Detect which cell encompasses the target text, then output its [x, y] center coordinate. 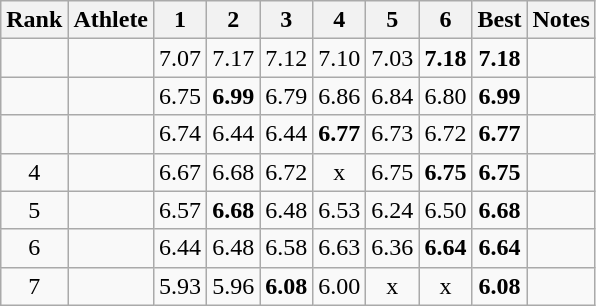
6.00 [340, 286]
7 [34, 286]
6.63 [340, 248]
6.24 [392, 210]
6.53 [340, 210]
Best [500, 20]
6.84 [392, 96]
6.57 [180, 210]
6.79 [286, 96]
6.86 [340, 96]
6.74 [180, 134]
5.96 [234, 286]
6.73 [392, 134]
2 [234, 20]
5.93 [180, 286]
Athlete [111, 20]
3 [286, 20]
Rank [34, 20]
6.58 [286, 248]
7.12 [286, 58]
7.10 [340, 58]
7.03 [392, 58]
6.80 [446, 96]
7.07 [180, 58]
Notes [561, 20]
6.36 [392, 248]
6.67 [180, 172]
6.50 [446, 210]
7.17 [234, 58]
1 [180, 20]
